Return the [x, y] coordinate for the center point of the cell that contains the specified text.  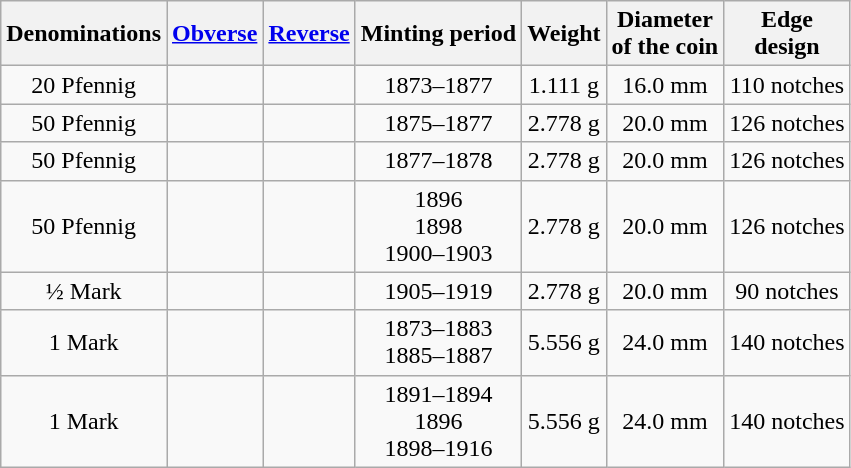
Reverse [309, 34]
1873–1877 [438, 85]
Diameterof the coin [665, 34]
189618981900–1903 [438, 226]
1873–18831885–1887 [438, 342]
1875–1877 [438, 123]
16.0 mm [665, 85]
Weight [564, 34]
1877–1878 [438, 161]
1905–1919 [438, 291]
Obverse [214, 34]
Minting period [438, 34]
90 notches [787, 291]
1891–189418961898–1916 [438, 421]
110 notches [787, 85]
½ Mark [84, 291]
1.111 g [564, 85]
20 Pfennig [84, 85]
Edgedesign [787, 34]
Denominations [84, 34]
